Capture the cell that displays the provided text and extract its (X, Y) central coordinate. 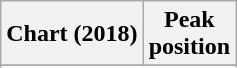
Peakposition (189, 34)
Chart (2018) (72, 34)
